Identify which cell holds the provided text, then report its (x, y) central coordinate. 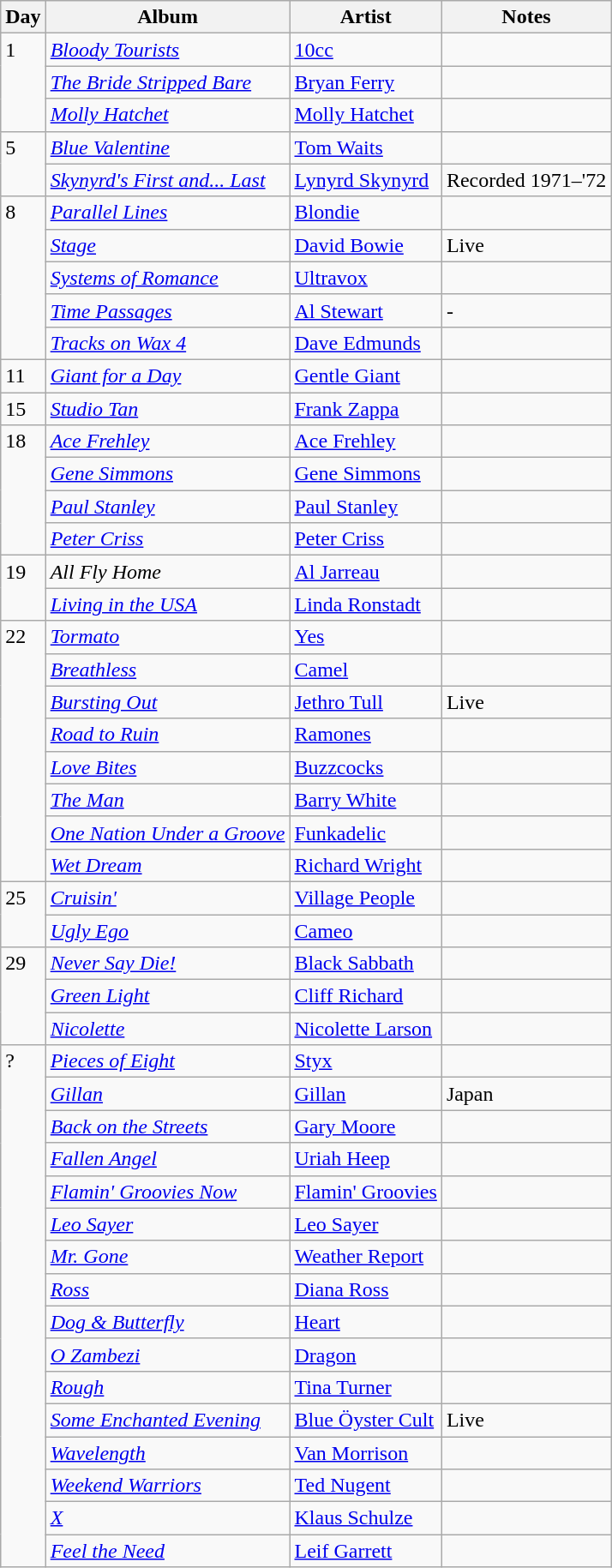
22 (23, 751)
Frank Zappa (365, 409)
Funkadelic (365, 832)
Weather Report (365, 1257)
All Fly Home (168, 572)
18 (23, 490)
Diana Ross (365, 1289)
Studio Tan (168, 409)
Back on the Streets (168, 1126)
1 (23, 82)
Uriah Heep (365, 1159)
Tormato (168, 637)
29 (23, 996)
Giant for a Day (168, 375)
8 (23, 278)
Richard Wright (365, 865)
Artist (365, 17)
Cameo (365, 930)
Ultravox (365, 278)
Never Say Die! (168, 964)
Weekend Warriors (168, 1486)
Love Bites (168, 767)
Gentle Giant (365, 375)
Linda Ronstadt (365, 604)
Dave Edmunds (365, 343)
Wavelength (168, 1453)
Road to Ruin (168, 735)
Pieces of Eight (168, 1061)
Nicolette Larson (365, 1029)
Mr. Gone (168, 1257)
Flamin' Groovies (365, 1192)
Skynyrd's First and... Last (168, 180)
Parallel Lines (168, 213)
O Zambezi (168, 1355)
Tracks on Wax 4 (168, 343)
15 (23, 409)
Day (23, 17)
Dog & Butterfly (168, 1322)
Blue Valentine (168, 147)
Tina Turner (365, 1387)
Rough (168, 1387)
5 (23, 164)
Gary Moore (365, 1126)
Ramones (365, 735)
Ross (168, 1289)
Tom Waits (365, 147)
Recorded 1971–'72 (526, 180)
Fallen Angel (168, 1159)
Bryan Ferry (365, 82)
Nicolette (168, 1029)
19 (23, 588)
Black Sabbath (365, 964)
Dragon (365, 1355)
Wet Dream (168, 865)
Album (168, 17)
Village People (365, 898)
Stage (168, 245)
Cliff Richard (365, 996)
Van Morrison (365, 1453)
Breathless (168, 670)
Al Stewart (365, 310)
Camel (365, 670)
One Nation Under a Groove (168, 832)
Al Jarreau (365, 572)
Jethro Tull (365, 702)
Heart (365, 1322)
Barry White (365, 800)
Buzzcocks (365, 767)
Japan (526, 1094)
Living in the USA (168, 604)
Klaus Schulze (365, 1518)
Notes (526, 17)
Bursting Out (168, 702)
Cruisin' (168, 898)
Yes (365, 637)
Lynyrd Skynyrd (365, 180)
David Bowie (365, 245)
Blondie (365, 213)
Time Passages (168, 310)
Green Light (168, 996)
Feel the Need (168, 1551)
Bloody Tourists (168, 50)
11 (23, 375)
Flamin' Groovies Now (168, 1192)
Styx (365, 1061)
Ugly Ego (168, 930)
The Man (168, 800)
10cc (365, 50)
Some Enchanted Evening (168, 1420)
25 (23, 914)
? (23, 1307)
Blue Öyster Cult (365, 1420)
Systems of Romance (168, 278)
X (168, 1518)
The Bride Stripped Bare (168, 82)
Leif Garrett (365, 1551)
- (526, 310)
Ted Nugent (365, 1486)
